Capture the cell that displays the provided text and extract its (X, Y) central coordinate. 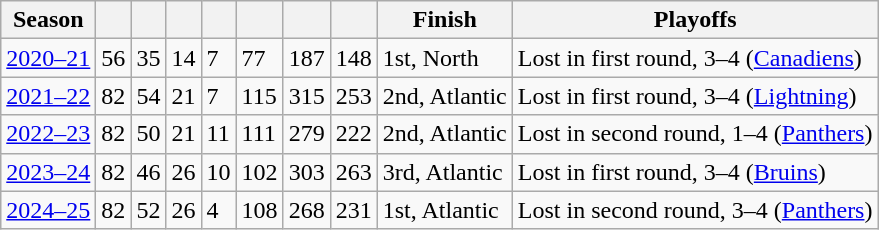
1st, Atlantic (444, 210)
52 (148, 210)
222 (354, 134)
2024–25 (48, 210)
115 (260, 96)
Finish (444, 20)
253 (354, 96)
46 (148, 172)
2022–23 (48, 134)
Lost in first round, 3–4 (Bruins) (695, 172)
50 (148, 134)
108 (260, 210)
279 (306, 134)
1st, North (444, 58)
Lost in second round, 3–4 (Panthers) (695, 210)
Lost in first round, 3–4 (Lightning) (695, 96)
14 (184, 58)
102 (260, 172)
231 (354, 210)
35 (148, 58)
315 (306, 96)
268 (306, 210)
111 (260, 134)
Lost in first round, 3–4 (Canadiens) (695, 58)
10 (218, 172)
4 (218, 210)
2021–22 (48, 96)
54 (148, 96)
263 (354, 172)
2023–24 (48, 172)
3rd, Atlantic (444, 172)
11 (218, 134)
Lost in second round, 1–4 (Panthers) (695, 134)
56 (114, 58)
77 (260, 58)
303 (306, 172)
187 (306, 58)
Playoffs (695, 20)
Season (48, 20)
2020–21 (48, 58)
148 (354, 58)
